Detect which cell encompasses the target text, then output its (X, Y) center coordinate. 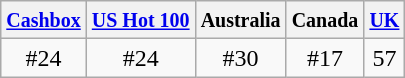
57 (384, 58)
UK (384, 20)
Canada (325, 20)
Cashbox (44, 20)
#30 (240, 58)
Australia (240, 20)
US Hot 100 (140, 20)
#17 (325, 58)
